Scan for the cell matching the given text and deliver its [x, y] coordinate at center. 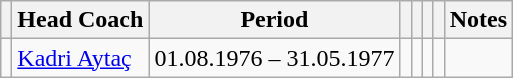
01.08.1976 – 31.05.1977 [274, 58]
Head Coach [80, 20]
Period [274, 20]
Notes [478, 20]
Kadri Aytaç [80, 58]
